Return the [x, y] coordinate for the center point of the cell that contains the specified text.  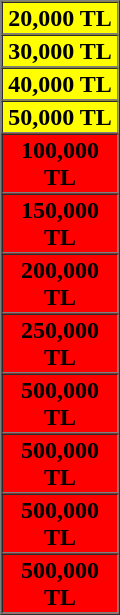
100,000 TL [60, 164]
150,000 TL [60, 224]
50,000 TL [60, 116]
40,000 TL [60, 84]
250,000 TL [60, 344]
200,000 TL [60, 284]
30,000 TL [60, 50]
20,000 TL [60, 18]
